Extract the (x, y) coordinate from the center of the cell holding the provided text.  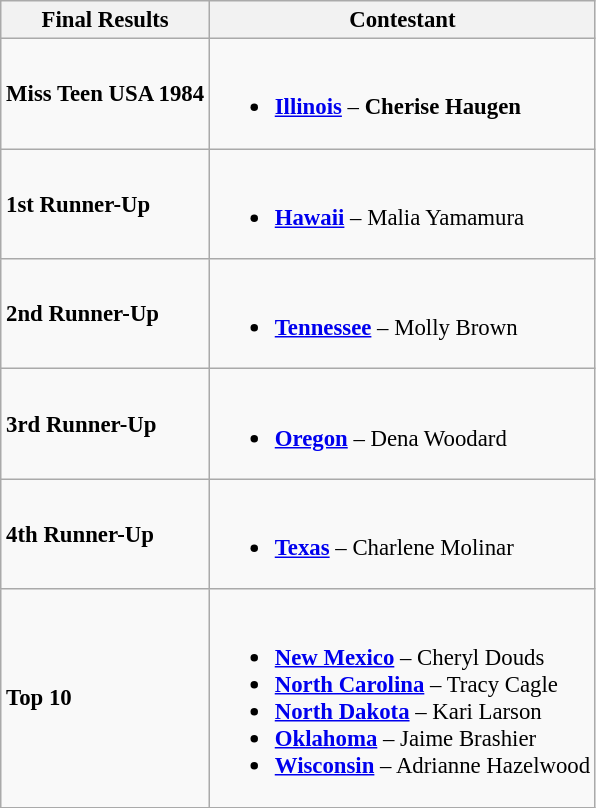
Tennessee – Molly Brown (402, 314)
Hawaii – Malia Yamamura (402, 204)
Contestant (402, 20)
Top 10 (106, 698)
2nd Runner-Up (106, 314)
Illinois – Cherise Haugen (402, 94)
Texas – Charlene Molinar (402, 534)
Oregon – Dena Woodard (402, 424)
Miss Teen USA 1984 (106, 94)
Final Results (106, 20)
New Mexico – Cheryl DoudsNorth Carolina – Tracy CagleNorth Dakota – Kari LarsonOklahoma – Jaime BrashierWisconsin – Adrianne Hazelwood (402, 698)
3rd Runner-Up (106, 424)
4th Runner-Up (106, 534)
1st Runner-Up (106, 204)
